Provide the [x, y] coordinate of the cell's center where the given text is located.  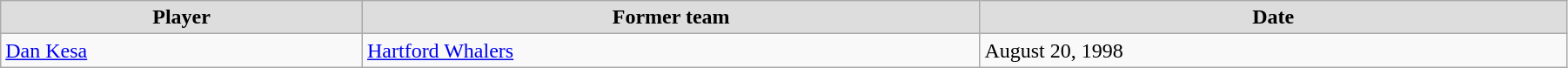
Player [182, 17]
August 20, 1998 [1274, 51]
Former team [670, 17]
Date [1274, 17]
Hartford Whalers [670, 51]
Dan Kesa [182, 51]
